Identify which cell holds the provided text, then report its (x, y) central coordinate. 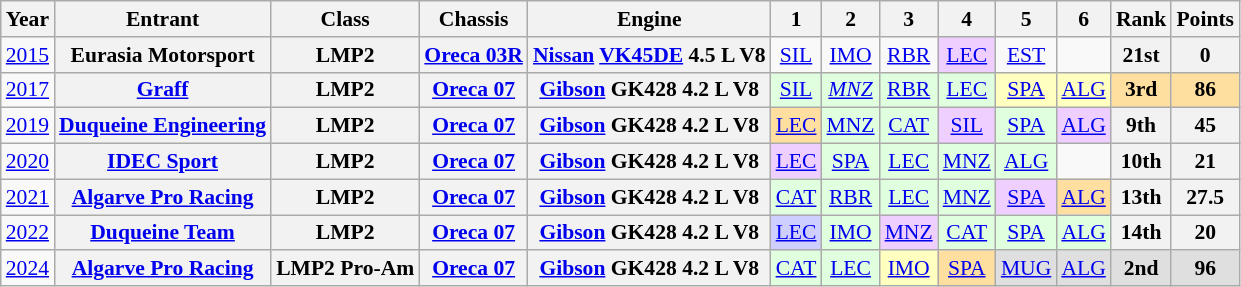
9th (1142, 126)
2 (851, 19)
1 (796, 19)
2024 (28, 269)
3rd (1142, 90)
Graff (162, 90)
2015 (28, 55)
14th (1142, 233)
Points (1205, 19)
6 (1083, 19)
20 (1205, 233)
LMP2 Pro-Am (345, 269)
Class (345, 19)
2019 (28, 126)
2021 (28, 197)
5 (1026, 19)
86 (1205, 90)
45 (1205, 126)
Engine (650, 19)
EST (1026, 55)
13th (1142, 197)
0 (1205, 55)
MUG (1026, 269)
Duqueine Team (162, 233)
21st (1142, 55)
3 (909, 19)
Rank (1142, 19)
4 (967, 19)
10th (1142, 162)
Eurasia Motorsport (162, 55)
2nd (1142, 269)
Entrant (162, 19)
21 (1205, 162)
Duqueine Engineering (162, 126)
2017 (28, 90)
Oreca 03R (474, 55)
2020 (28, 162)
Nissan VK45DE 4.5 L V8 (650, 55)
27.5 (1205, 197)
Year (28, 19)
96 (1205, 269)
IDEC Sport (162, 162)
2022 (28, 233)
Chassis (474, 19)
